Find where the given text appears and provide that cell's center as (x, y) coordinate. 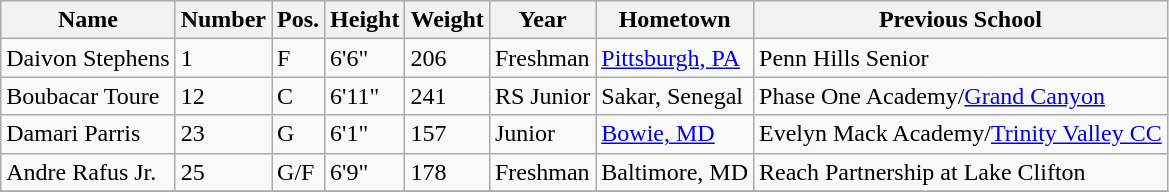
178 (447, 172)
23 (223, 134)
Andre Rafus Jr. (88, 172)
25 (223, 172)
Number (223, 20)
Name (88, 20)
Penn Hills Senior (961, 58)
Junior (542, 134)
F (298, 58)
Height (365, 20)
Boubacar Toure (88, 96)
Pos. (298, 20)
6'9" (365, 172)
241 (447, 96)
Previous School (961, 20)
G/F (298, 172)
Pittsburgh, PA (675, 58)
206 (447, 58)
1 (223, 58)
Weight (447, 20)
6'11" (365, 96)
6'1" (365, 134)
Damari Parris (88, 134)
G (298, 134)
Year (542, 20)
RS Junior (542, 96)
Sakar, Senegal (675, 96)
157 (447, 134)
6'6" (365, 58)
C (298, 96)
Reach Partnership at Lake Clifton (961, 172)
12 (223, 96)
Phase One Academy/Grand Canyon (961, 96)
Evelyn Mack Academy/Trinity Valley CC (961, 134)
Daivon Stephens (88, 58)
Baltimore, MD (675, 172)
Bowie, MD (675, 134)
Hometown (675, 20)
